Scan for the cell matching the given text and deliver its [x, y] coordinate at center. 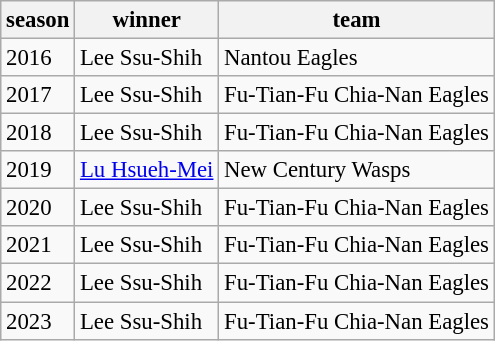
2020 [38, 208]
2022 [38, 283]
2021 [38, 245]
Lu Hsueh-Mei [147, 170]
2019 [38, 170]
Nantou Eagles [357, 58]
season [38, 20]
winner [147, 20]
2016 [38, 58]
New Century Wasps [357, 170]
2017 [38, 95]
2018 [38, 133]
2023 [38, 321]
team [357, 20]
